For the text-containing cell, return its midpoint in [x, y] coordinate format. 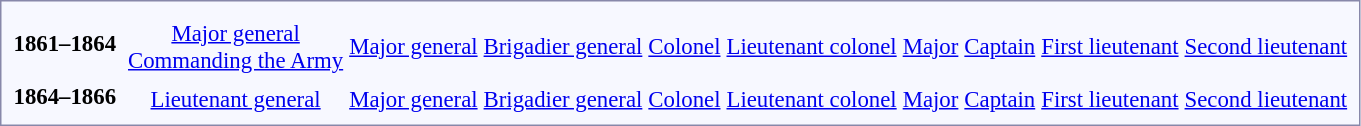
Lieutenant general [236, 99]
1861–1864 [65, 44]
Major generalCommanding the Army [236, 46]
1864–1866 [65, 96]
